Detect which cell encompasses the target text, then output its (X, Y) center coordinate. 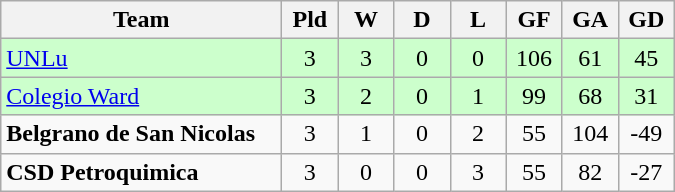
82 (590, 172)
Belgrano de San Nicolas (142, 134)
D (422, 20)
GA (590, 20)
GF (534, 20)
W (366, 20)
Team (142, 20)
68 (590, 96)
106 (534, 58)
45 (646, 58)
CSD Petroquimica (142, 172)
-49 (646, 134)
UNLu (142, 58)
31 (646, 96)
61 (590, 58)
L (478, 20)
-27 (646, 172)
104 (590, 134)
Colegio Ward (142, 96)
Pld (310, 20)
GD (646, 20)
99 (534, 96)
